Find where the given text appears and provide that cell's center as (X, Y) coordinate. 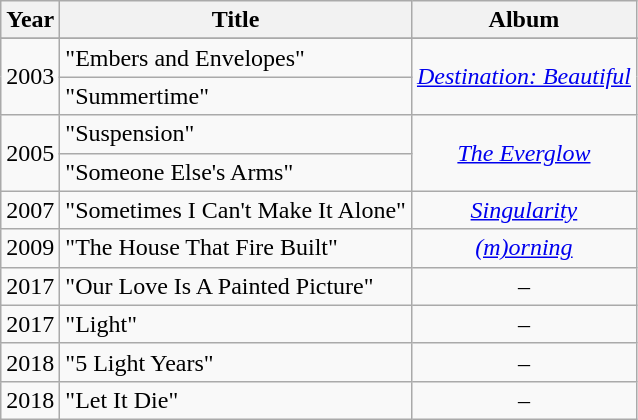
"Embers and Envelopes" (236, 58)
"5 Light Years" (236, 362)
(m)orning (524, 248)
"Our Love Is A Painted Picture" (236, 286)
The Everglow (524, 153)
Year (30, 20)
Title (236, 20)
"Let It Die" (236, 400)
"Someone Else's Arms" (236, 172)
"Light" (236, 324)
"The House That Fire Built" (236, 248)
Destination: Beautiful (524, 77)
Singularity (524, 210)
2009 (30, 248)
"Summertime" (236, 96)
2005 (30, 153)
2003 (30, 77)
Album (524, 20)
"Suspension" (236, 134)
"Sometimes I Can't Make It Alone" (236, 210)
2007 (30, 210)
